Return [X, Y] of the center of cell containing provided text 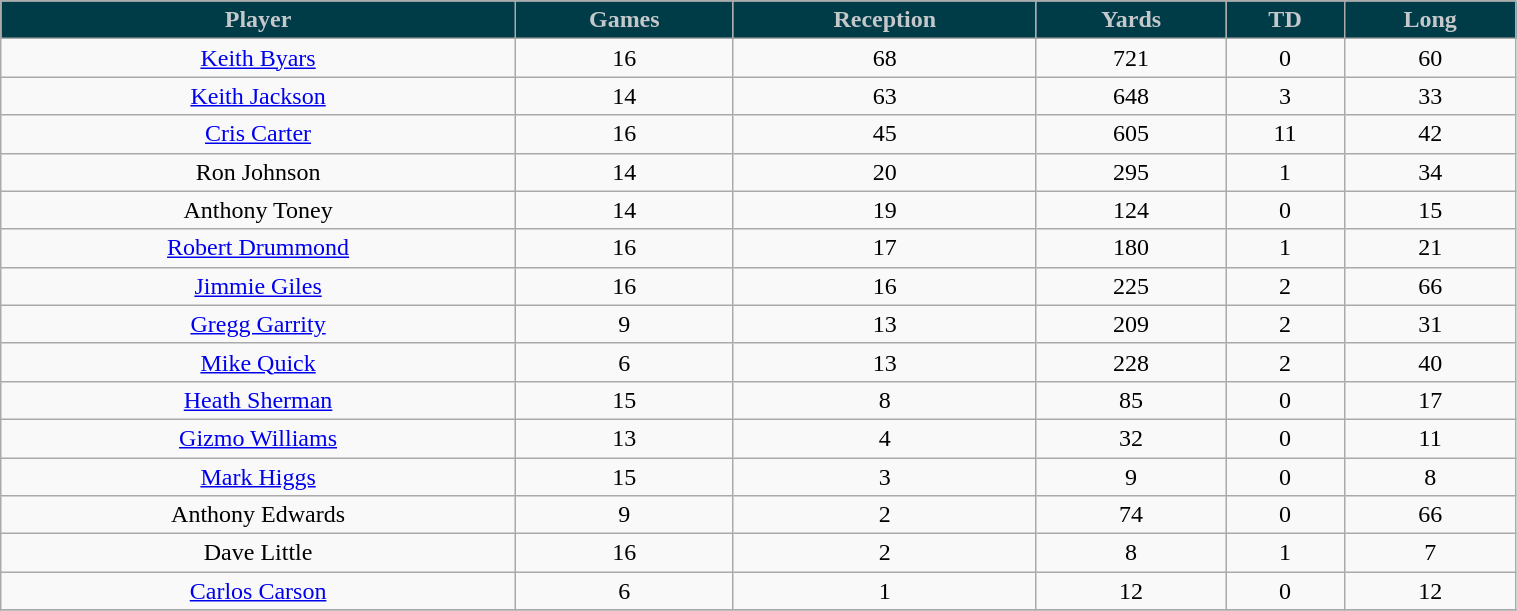
32 [1130, 438]
Dave Little [258, 553]
295 [1130, 172]
Cris Carter [258, 134]
Keith Jackson [258, 96]
180 [1130, 248]
Yards [1130, 20]
74 [1130, 515]
63 [884, 96]
4 [884, 438]
TD [1285, 20]
19 [884, 210]
Mark Higgs [258, 477]
Jimmie Giles [258, 286]
21 [1430, 248]
42 [1430, 134]
Reception [884, 20]
60 [1430, 58]
Gregg Garrity [258, 324]
Mike Quick [258, 362]
Carlos Carson [258, 591]
Heath Sherman [258, 400]
Anthony Toney [258, 210]
Anthony Edwards [258, 515]
40 [1430, 362]
Ron Johnson [258, 172]
648 [1130, 96]
Player [258, 20]
7 [1430, 553]
20 [884, 172]
85 [1130, 400]
225 [1130, 286]
33 [1430, 96]
721 [1130, 58]
Games [624, 20]
Keith Byars [258, 58]
Robert Drummond [258, 248]
124 [1130, 210]
31 [1430, 324]
605 [1130, 134]
209 [1130, 324]
228 [1130, 362]
Gizmo Williams [258, 438]
45 [884, 134]
68 [884, 58]
34 [1430, 172]
Long [1430, 20]
